Pinpoint the cell where the given text exists, returning its [x, y] midpoint coordinate. 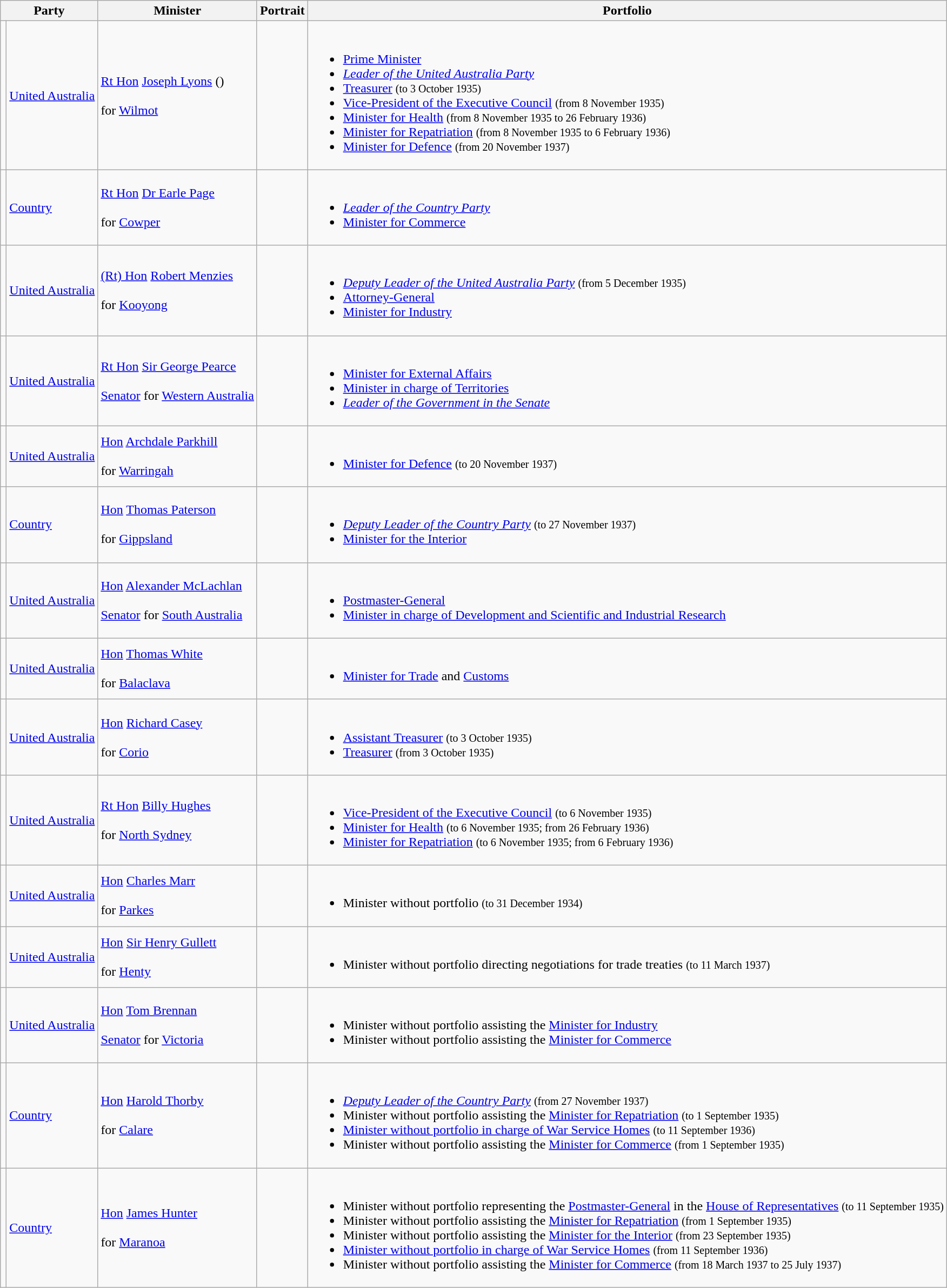
Portrait [282, 11]
Hon Thomas Paterson for Gippsland [177, 525]
Minister without portfolio directing negotiations for trade treaties (to 11 March 1937) [627, 956]
Minister without portfolio assisting the Minister for IndustryMinister without portfolio assisting the Minister for Commerce [627, 1025]
Minister for Trade and Customs [627, 669]
Hon Harold Thorby for Calare [177, 1116]
Rt Hon Joseph Lyons () for Wilmot [177, 95]
Minister for External AffairsMinister in charge of TerritoriesLeader of the Government in the Senate [627, 380]
Deputy Leader of the Country Party (to 27 November 1937)Minister for the Interior [627, 525]
Hon Sir Henry Gullett for Henty [177, 956]
Hon James Hunter for Maranoa [177, 1227]
Hon Thomas White for Balaclava [177, 669]
Hon Alexander McLachlan Senator for South Australia [177, 600]
Assistant Treasurer (to 3 October 1935)Treasurer (from 3 October 1935) [627, 737]
Rt Hon Sir George Pearce Senator for Western Australia [177, 380]
Leader of the Country PartyMinister for Commerce [627, 207]
Rt Hon Billy Hughes for North Sydney [177, 820]
Hon Archdale Parkhill for Warringah [177, 456]
Party [49, 11]
Deputy Leader of the United Australia Party (from 5 December 1935)Attorney-GeneralMinister for Industry [627, 291]
(Rt) Hon Robert Menzies for Kooyong [177, 291]
Postmaster-GeneralMinister in charge of Development and Scientific and Industrial Research [627, 600]
Hon Tom Brennan Senator for Victoria [177, 1025]
Rt Hon Dr Earle Page for Cowper [177, 207]
Minister [177, 11]
Hon Richard Casey for Corio [177, 737]
Hon Charles Marr for Parkes [177, 896]
Portfolio [627, 11]
Minister for Defence (to 20 November 1937) [627, 456]
Minister without portfolio (to 31 December 1934) [627, 896]
